Detect which cell encompasses the target text, then output its (x, y) center coordinate. 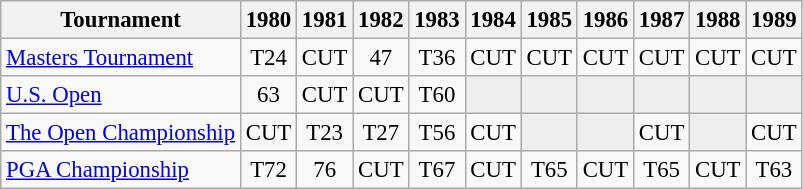
63 (268, 95)
1980 (268, 20)
1988 (718, 20)
1986 (605, 20)
1985 (549, 20)
T72 (268, 170)
1989 (774, 20)
T23 (325, 133)
Masters Tournament (121, 58)
T56 (437, 133)
1981 (325, 20)
The Open Championship (121, 133)
T27 (381, 133)
T60 (437, 95)
76 (325, 170)
1983 (437, 20)
T67 (437, 170)
Tournament (121, 20)
T36 (437, 58)
1982 (381, 20)
47 (381, 58)
T63 (774, 170)
T24 (268, 58)
1984 (493, 20)
PGA Championship (121, 170)
U.S. Open (121, 95)
1987 (661, 20)
